Scan for the cell matching the given text and deliver its [X, Y] coordinate at center. 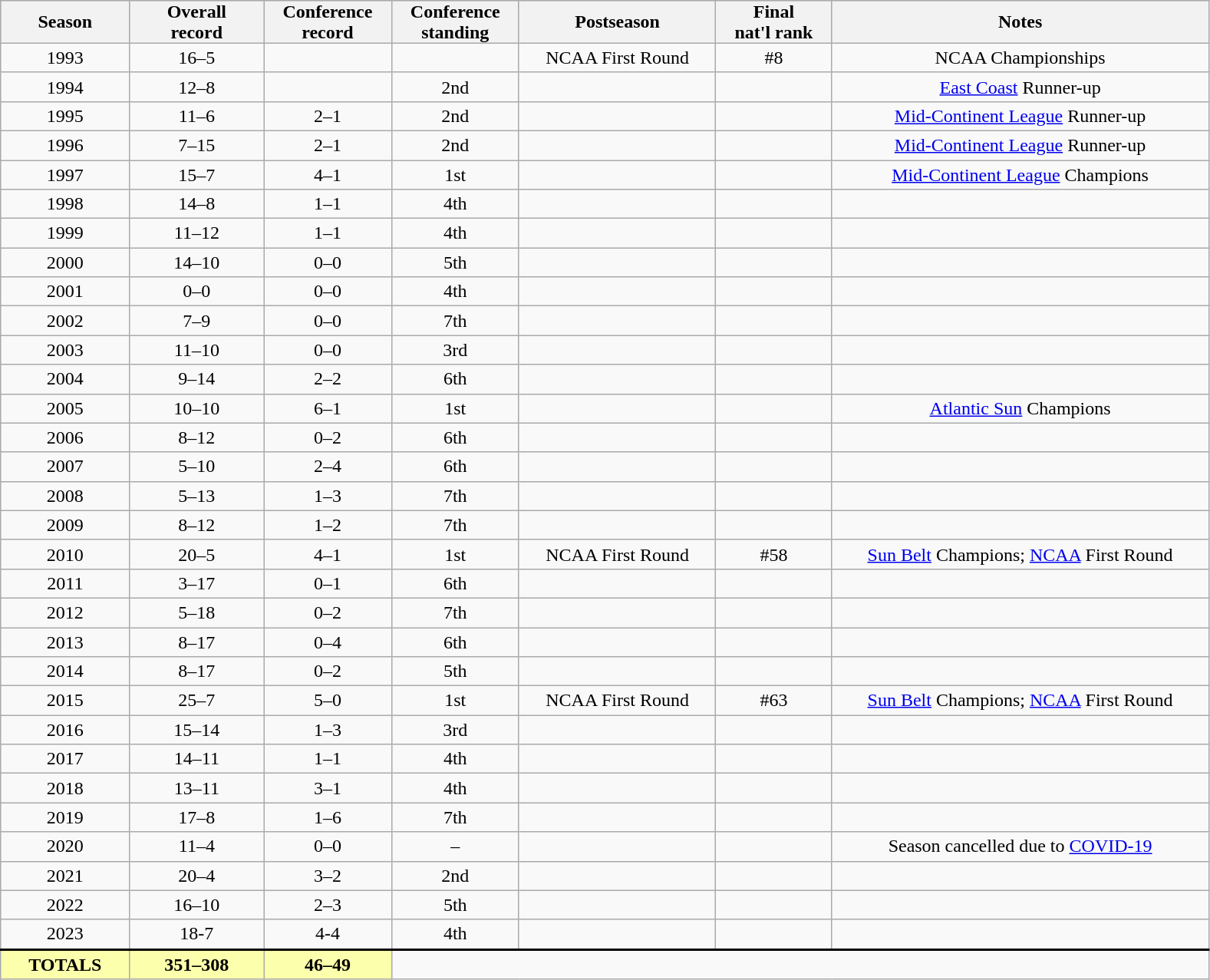
10–10 [196, 408]
7–9 [196, 321]
2010 [65, 554]
20–4 [196, 876]
5–13 [196, 496]
25–7 [196, 701]
2015 [65, 701]
2023 [65, 935]
1998 [65, 204]
2008 [65, 496]
Overall record [196, 22]
Final nat'l rank [774, 22]
NCAA Championships [1020, 58]
2014 [65, 671]
2009 [65, 525]
15–14 [196, 730]
16–5 [196, 58]
Postseason [617, 22]
Season [65, 22]
2000 [65, 262]
#8 [774, 58]
16–10 [196, 905]
46–49 [328, 964]
– [455, 846]
2018 [65, 788]
Conference record [328, 22]
5–0 [328, 701]
Conference standing [455, 22]
11–6 [196, 116]
2012 [65, 612]
2011 [65, 583]
1993 [65, 58]
2005 [65, 408]
14–10 [196, 262]
0–1 [328, 583]
1994 [65, 87]
3–1 [328, 788]
11–10 [196, 350]
9–14 [196, 379]
2–3 [328, 905]
2001 [65, 292]
11–4 [196, 846]
3–17 [196, 583]
Mid-Continent League Champions [1020, 174]
2022 [65, 905]
13–11 [196, 788]
12–8 [196, 87]
5–18 [196, 612]
5–10 [196, 467]
1–6 [328, 817]
TOTALS [65, 964]
#58 [774, 554]
2007 [65, 467]
0–4 [328, 642]
2016 [65, 730]
15–7 [196, 174]
#63 [774, 701]
2–4 [328, 467]
7–15 [196, 145]
2013 [65, 642]
2021 [65, 876]
Atlantic Sun Champions [1020, 408]
East Coast Runner-up [1020, 87]
3–2 [328, 876]
1997 [65, 174]
2019 [65, 817]
1999 [65, 233]
2003 [65, 350]
2020 [65, 846]
18-7 [196, 935]
351–308 [196, 964]
1–2 [328, 525]
1996 [65, 145]
17–8 [196, 817]
2–2 [328, 379]
4-4 [328, 935]
Notes [1020, 22]
2017 [65, 759]
6–1 [328, 408]
2004 [65, 379]
Season cancelled due to COVID-19 [1020, 846]
20–5 [196, 554]
11–12 [196, 233]
14–8 [196, 204]
1995 [65, 116]
2006 [65, 437]
14–11 [196, 759]
2002 [65, 321]
